Return [x, y] of the center of cell containing provided text 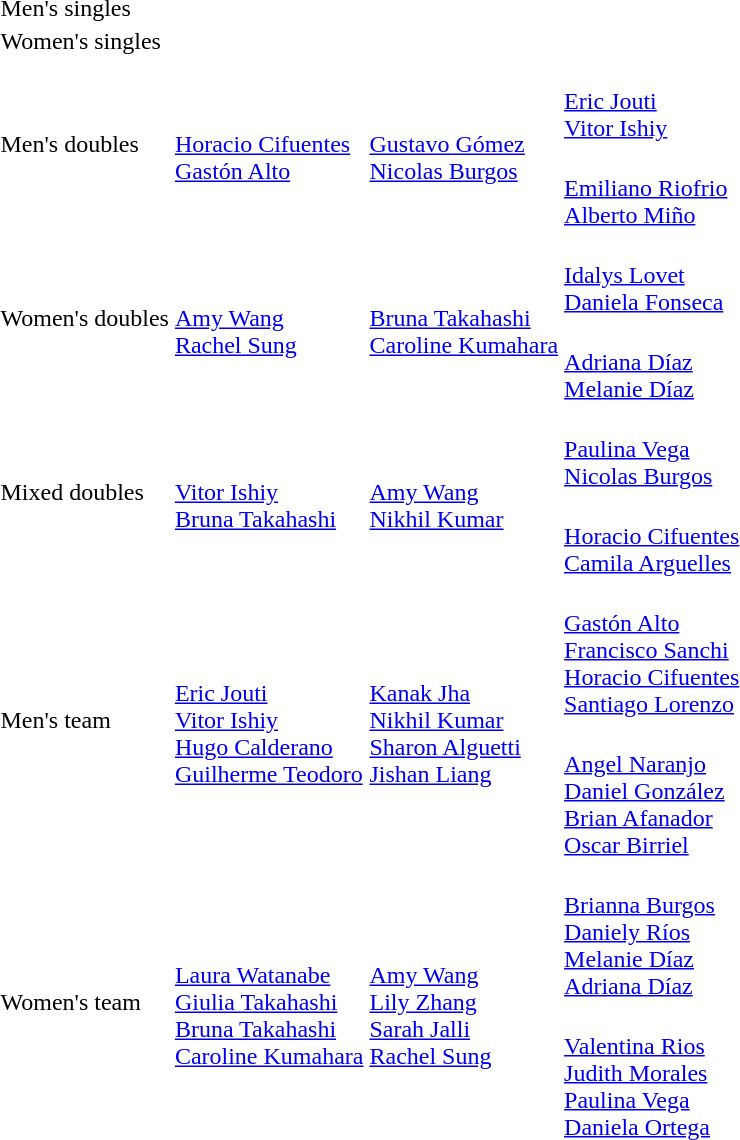
Amy WangRachel Sung [269, 318]
Eric JoutiVitor IshiyHugo CalderanoGuilherme Teodoro [269, 720]
Gustavo GómezNicolas Burgos [464, 144]
Amy WangNikhil Kumar [464, 492]
Horacio CifuentesGastón Alto [269, 144]
Vitor IshiyBruna Takahashi [269, 492]
Kanak JhaNikhil KumarSharon AlguettiJishan Liang [464, 720]
Bruna TakahashiCaroline Kumahara [464, 318]
